Capture the cell that displays the provided text and extract its [X, Y] central coordinate. 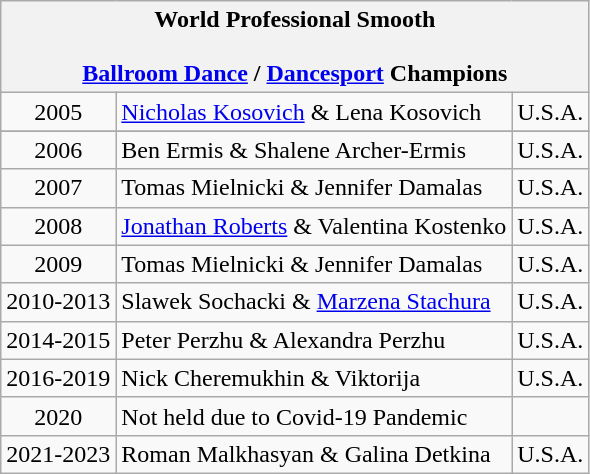
2021-2023 [58, 454]
2020 [58, 416]
2007 [58, 188]
Roman Malkhasyan & Galina Detkina [314, 454]
Slawek Sochacki & Marzena Stachura [314, 302]
Peter Perzhu & Alexandra Perzhu [314, 340]
2016-2019 [58, 378]
Nicholas Kosovich & Lena Kosovich [314, 112]
2009 [58, 264]
Jonathan Roberts & Valentina Kostenko [314, 226]
Not held due to Covid-19 Pandemic [314, 416]
2014-2015 [58, 340]
Ben Ermis & Shalene Archer-Ermis [314, 150]
World Professional SmoothBallroom Dance / Dancesport Champions [295, 47]
2008 [58, 226]
Nick Cheremukhin & Viktorija [314, 378]
2006 [58, 150]
2005 [58, 112]
2010-2013 [58, 302]
